Find where the given text appears and provide that cell's center as [x, y] coordinate. 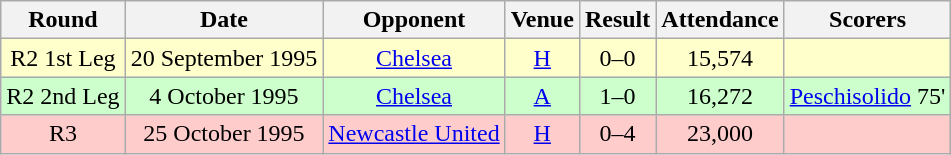
A [542, 96]
R2 2nd Leg [63, 96]
Venue [542, 20]
Scorers [868, 20]
Result [617, 20]
4 October 1995 [224, 96]
R2 1st Leg [63, 58]
Newcastle United [414, 134]
Round [63, 20]
Opponent [414, 20]
Peschisolido 75' [868, 96]
20 September 1995 [224, 58]
25 October 1995 [224, 134]
16,272 [720, 96]
0–0 [617, 58]
Attendance [720, 20]
0–4 [617, 134]
23,000 [720, 134]
1–0 [617, 96]
R3 [63, 134]
Date [224, 20]
15,574 [720, 58]
